Search for the cell housing the specified text and yield its [X, Y] center coordinate. 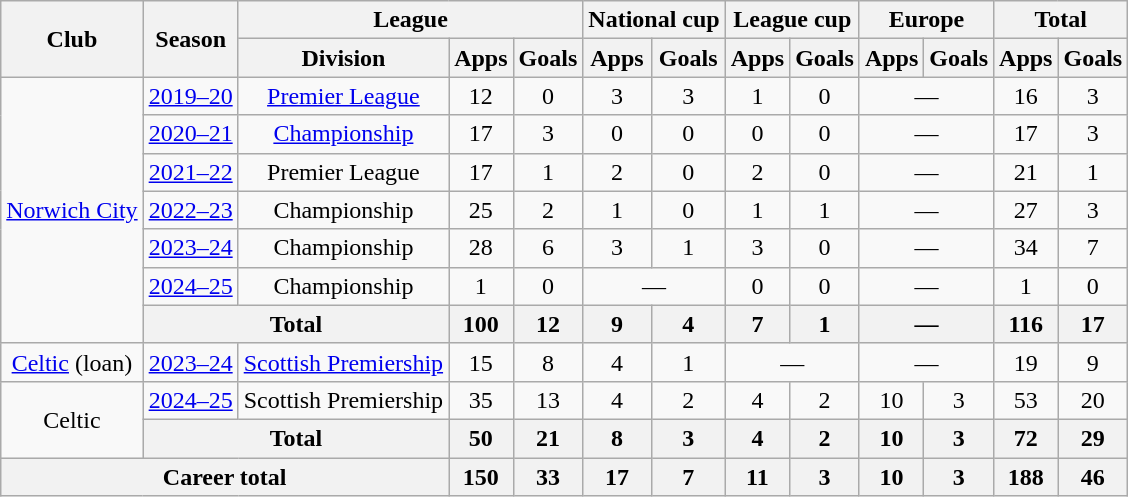
19 [1026, 362]
Europe [926, 20]
National cup [654, 20]
Season [190, 39]
53 [1026, 400]
11 [757, 477]
46 [1093, 477]
16 [1026, 96]
Club [72, 39]
33 [548, 477]
Celtic [72, 419]
13 [548, 400]
Career total [225, 477]
2020–21 [190, 134]
15 [481, 362]
2021–22 [190, 172]
20 [1093, 400]
6 [548, 248]
50 [481, 438]
35 [481, 400]
188 [1026, 477]
Division [343, 58]
100 [481, 324]
34 [1026, 248]
2022–23 [190, 210]
League [410, 20]
116 [1026, 324]
Norwich City [72, 210]
25 [481, 210]
Celtic (loan) [72, 362]
72 [1026, 438]
2019–20 [190, 96]
League cup [792, 20]
27 [1026, 210]
29 [1093, 438]
28 [481, 248]
150 [481, 477]
